Detect which cell encompasses the target text, then output its (X, Y) center coordinate. 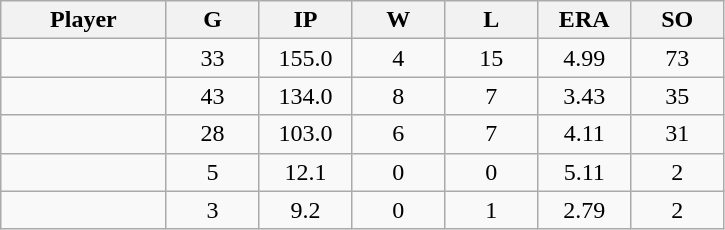
12.1 (306, 172)
103.0 (306, 134)
2.79 (584, 210)
134.0 (306, 96)
Player (84, 20)
8 (398, 96)
28 (212, 134)
W (398, 20)
9.2 (306, 210)
4.11 (584, 134)
L (492, 20)
15 (492, 58)
ERA (584, 20)
SO (678, 20)
4.99 (584, 58)
4 (398, 58)
33 (212, 58)
5.11 (584, 172)
1 (492, 210)
35 (678, 96)
G (212, 20)
3 (212, 210)
43 (212, 96)
31 (678, 134)
3.43 (584, 96)
73 (678, 58)
IP (306, 20)
5 (212, 172)
155.0 (306, 58)
6 (398, 134)
